Return [x, y] of the center of cell containing provided text 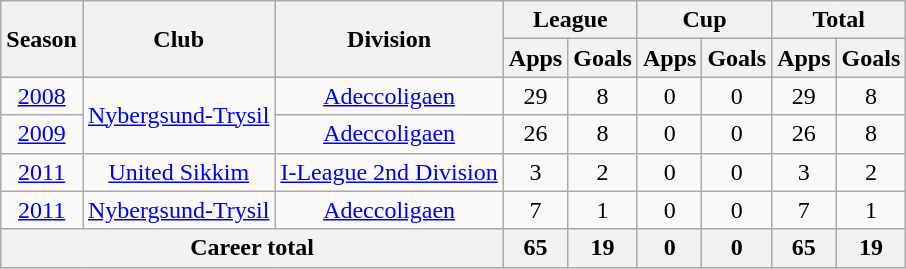
Season [42, 39]
League [570, 20]
Cup [704, 20]
Career total [252, 248]
Division [389, 39]
I-League 2nd Division [389, 172]
United Sikkim [178, 172]
Total [839, 20]
Club [178, 39]
2008 [42, 96]
2009 [42, 134]
